Capture the cell that displays the provided text and extract its [x, y] central coordinate. 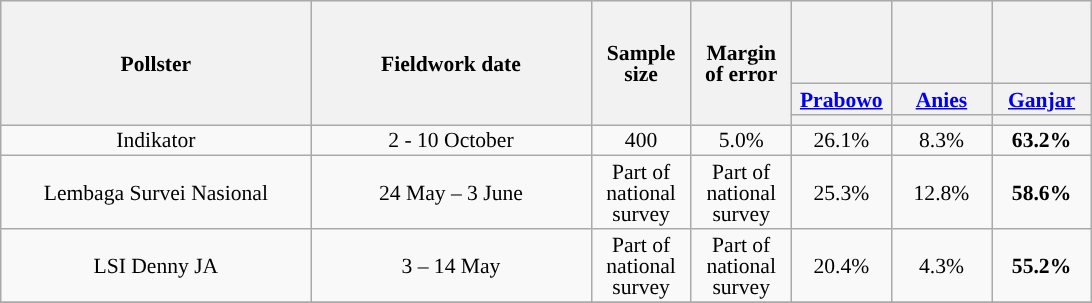
LSI Denny JA [156, 266]
63.2% [1042, 140]
2 - 10 October [451, 140]
Anies [941, 100]
3 – 14 May [451, 266]
4.3% [941, 266]
55.2% [1042, 266]
Fieldwork date [451, 63]
25.3% [841, 192]
400 [641, 140]
Pollster [156, 63]
Indikator [156, 140]
Margin of error [741, 63]
Lembaga Survei Nasional [156, 192]
8.3% [941, 140]
58.6% [1042, 192]
26.1% [841, 140]
Sample size [641, 63]
5.0% [741, 140]
12.8% [941, 192]
Prabowo [841, 100]
24 May – 3 June [451, 192]
20.4% [841, 266]
Ganjar [1042, 100]
